Extract the (x, y) coordinate from the center of the cell holding the provided text.  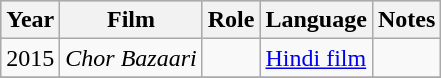
Hindi film (316, 58)
Chor Bazaari (131, 58)
Film (131, 20)
Year (30, 20)
Language (316, 20)
Role (231, 20)
2015 (30, 58)
Notes (406, 20)
